Return (X, Y) of the center of cell containing provided text 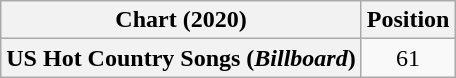
Position (408, 20)
61 (408, 58)
Chart (2020) (181, 20)
US Hot Country Songs (Billboard) (181, 58)
